From the cell containing the given text, extract its center point as (X, Y) coordinate. 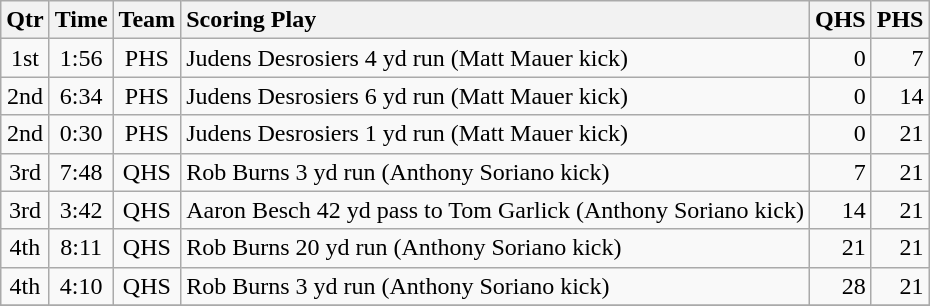
Judens Desrosiers 1 yd run (Matt Mauer kick) (496, 134)
Judens Desrosiers 4 yd run (Matt Mauer kick) (496, 58)
Aaron Besch 42 yd pass to Tom Garlick (Anthony Soriano kick) (496, 210)
3:42 (81, 210)
8:11 (81, 248)
4:10 (81, 286)
Qtr (25, 20)
28 (840, 286)
0:30 (81, 134)
6:34 (81, 96)
Rob Burns 20 yd run (Anthony Soriano kick) (496, 248)
Team (147, 20)
1st (25, 58)
Time (81, 20)
Judens Desrosiers 6 yd run (Matt Mauer kick) (496, 96)
1:56 (81, 58)
Scoring Play (496, 20)
7:48 (81, 172)
